From the cell containing the given text, extract its center point as (X, Y) coordinate. 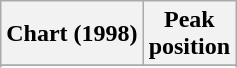
Chart (1998) (72, 34)
Peakposition (189, 34)
